Return (X, Y) of the center of cell containing provided text 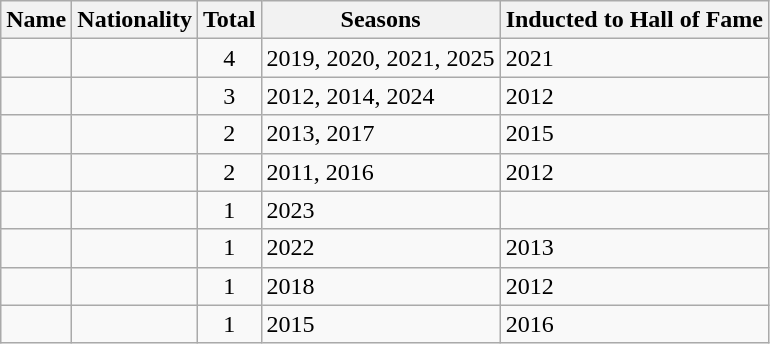
3 (230, 96)
2023 (380, 210)
2012, 2014, 2024 (380, 96)
Inducted to Hall of Fame (634, 20)
Nationality (135, 20)
Total (230, 20)
2013 (634, 248)
2016 (634, 324)
2019, 2020, 2021, 2025 (380, 58)
4 (230, 58)
Seasons (380, 20)
Name (36, 20)
2021 (634, 58)
2013, 2017 (380, 134)
2011, 2016 (380, 172)
2022 (380, 248)
2018 (380, 286)
